Output the [x, y] coordinate of the center of the cell containing the given text.  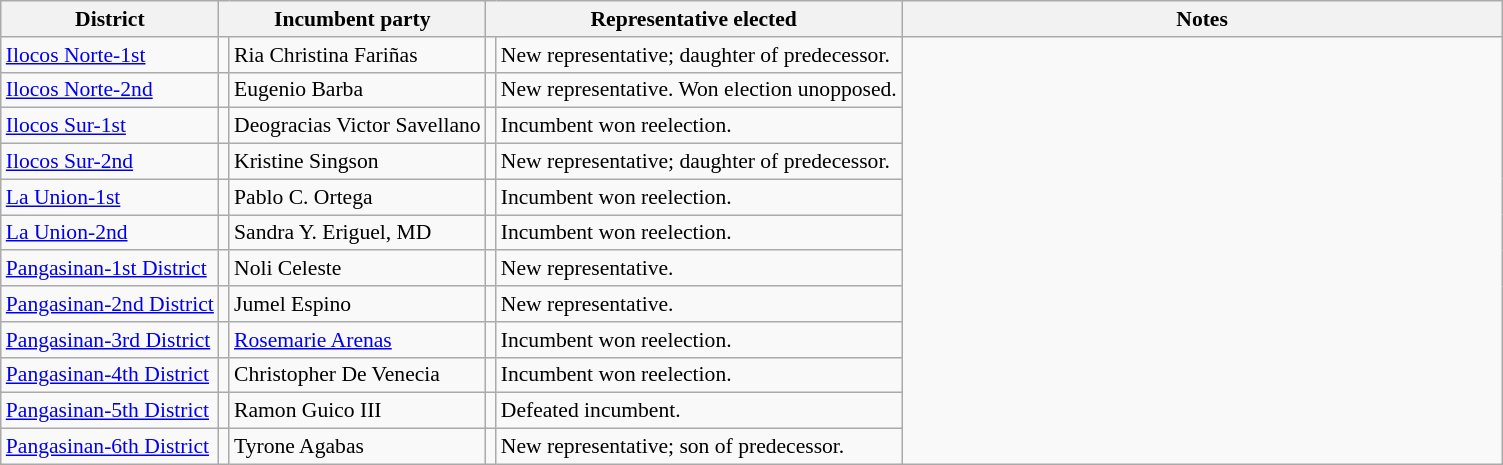
Incumbent party [352, 19]
La Union-2nd [110, 233]
Notes [1202, 19]
Pangasinan-2nd District [110, 304]
Pangasinan-5th District [110, 411]
Pangasinan-4th District [110, 375]
Ilocos Norte-1st [110, 55]
Defeated incumbent. [699, 411]
Pangasinan-6th District [110, 447]
Deogracias Victor Savellano [358, 126]
Eugenio Barba [358, 90]
Christopher De Venecia [358, 375]
Pablo C. Ortega [358, 197]
Rosemarie Arenas [358, 340]
Tyrone Agabas [358, 447]
Ilocos Sur-1st [110, 126]
Representative elected [694, 19]
District [110, 19]
La Union-1st [110, 197]
Ria Christina Fariñas [358, 55]
New representative. Won election unopposed. [699, 90]
Noli Celeste [358, 269]
New representative; son of predecessor. [699, 447]
Kristine Singson [358, 162]
Ilocos Norte-2nd [110, 90]
Sandra Y. Eriguel, MD [358, 233]
Ilocos Sur-2nd [110, 162]
Ramon Guico III [358, 411]
Jumel Espino [358, 304]
Pangasinan-3rd District [110, 340]
Pangasinan-1st District [110, 269]
